Search for the cell housing the specified text and yield its [X, Y] center coordinate. 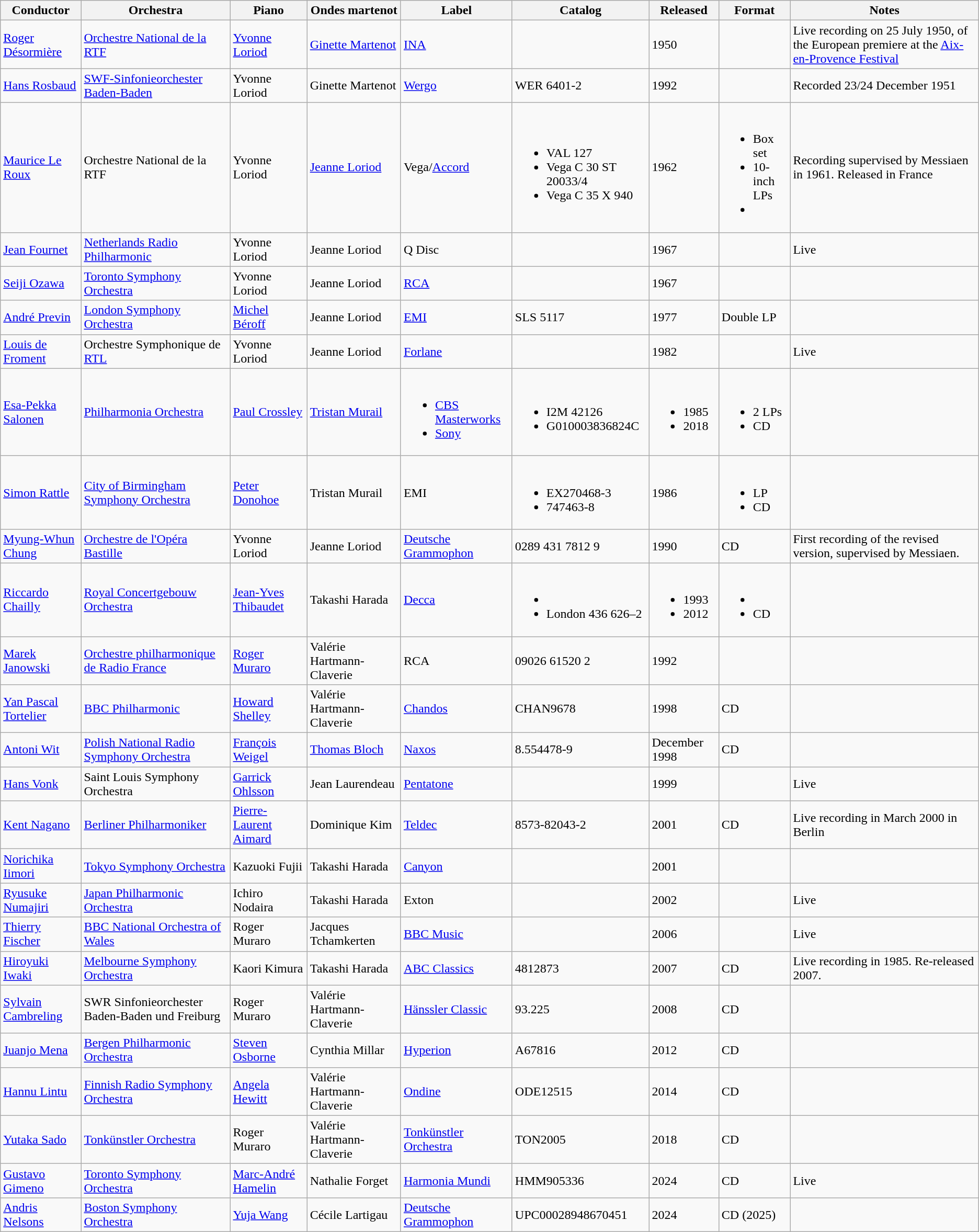
Naxos [456, 750]
HMM905336 [580, 1180]
Tokyo Symphony Orchestra [156, 866]
TON2005 [580, 1139]
2014 [684, 1091]
ODE12515 [580, 1091]
SWR Sinfonieorchester Baden-Baden und Freiburg [156, 1009]
Royal Concertgebouw Orchestra [156, 600]
Garrick Ohlsson [269, 784]
Wergo [456, 86]
Jean Fournet [41, 249]
Double LP [754, 317]
93.225 [580, 1009]
Cécile Lartigau [354, 1215]
Bergen Philharmonic Orchestra [156, 1050]
BBC National Orchestra of Wales [156, 934]
A67816 [580, 1050]
UPC00028948670451 [580, 1215]
Myung-Whun Chung [41, 546]
2018 [684, 1139]
2002 [684, 900]
INA [456, 44]
ABC Classics [456, 968]
1990 [684, 546]
Pierre-Laurent Aimard [269, 825]
Berliner Philharmoniker [156, 825]
09026 61520 2 [580, 660]
Peter Donohoe [269, 492]
Label [456, 10]
CHAN9678 [580, 709]
Sylvain Cambreling [41, 1009]
Box set10-inch LPs [754, 167]
2006 [684, 934]
Pentatone [456, 784]
December 1998 [684, 750]
Yan Pascal Tortelier [41, 709]
19852018 [684, 412]
Nathalie Forget [354, 1180]
Thomas Bloch [354, 750]
8573-82043-2 [580, 825]
François Weigel [269, 750]
Format [754, 10]
CBS MasterworksSony [456, 412]
Simon Rattle [41, 492]
London Symphony Orchestra [156, 317]
Ondine [456, 1091]
LPCD [754, 492]
Jacques Tchamkerten [354, 934]
Recording supervised by Messiaen in 1961. Released in France [884, 167]
Harmonia Mundi [456, 1180]
Exton [456, 900]
Jean Laurendeau [354, 784]
Philharmonia Orchestra [156, 412]
Orchestre Symphonique de RTL [156, 352]
Riccardo Chailly [41, 600]
Seiji Ozawa [41, 284]
Howard Shelley [269, 709]
1977 [684, 317]
Live recording on 25 July 1950, of the European premiere at the Aix-en-Provence Festival [884, 44]
Q Disc [456, 249]
Japan Philharmonic Orchestra [156, 900]
Norichika Iimori [41, 866]
Antoni Wit [41, 750]
19932012 [684, 600]
Ondes martenot [354, 10]
BBC Philharmonic [156, 709]
SWF-Sinfonieorchester Baden-Baden [156, 86]
1986 [684, 492]
Hyperion [456, 1050]
1950 [684, 44]
8.554478-9 [580, 750]
WER 6401-2 [580, 86]
Louis de Froment [41, 352]
Roger Désormière [41, 44]
Polish National Radio Symphony Orchestra [156, 750]
Hans Vonk [41, 784]
Paul Crossley [269, 412]
I2M 42126G010003836824C [580, 412]
Finnish Radio Symphony Orchestra [156, 1091]
BBC Music [456, 934]
Vega/Accord [456, 167]
Jean-Yves Thibaudet [269, 600]
2008 [684, 1009]
1998 [684, 709]
2012 [684, 1050]
Conductor [41, 10]
Netherlands Radio Philharmonic [156, 249]
4812873 [580, 968]
Hannu Lintu [41, 1091]
Yuja Wang [269, 1215]
Michel Béroff [269, 317]
Maurice Le Roux [41, 167]
Live recording in 1985. Re-released 2007. [884, 968]
Piano [269, 10]
City of Birmingham Symphony Orchestra [156, 492]
0289 431 7812 9 [580, 546]
Canyon [456, 866]
Yutaka Sado [41, 1139]
Cynthia Millar [354, 1050]
Kazuoki Fujii [269, 866]
SLS 5117 [580, 317]
Steven Osborne [269, 1050]
Hiroyuki Iwaki [41, 968]
Andris Nelsons [41, 1215]
Boston Symphony Orchestra [156, 1215]
Dominique Kim [354, 825]
Teldec [456, 825]
Catalog [580, 10]
Thierry Fischer [41, 934]
1999 [684, 784]
2007 [684, 968]
Decca [456, 600]
2 LPsCD [754, 412]
Juanjo Mena [41, 1050]
Gustavo Gimeno [41, 1180]
Notes [884, 10]
EX270468-3747463-8 [580, 492]
Forlane [456, 352]
First recording of the revised version, supervised by Messiaen. [884, 546]
Orchestra [156, 10]
Marc-André Hamelin [269, 1180]
Hans Rosbaud [41, 86]
Chandos [456, 709]
Released [684, 10]
Ichiro Nodaira [269, 900]
Angela Hewitt [269, 1091]
André Previn [41, 317]
Orchestre de l'Opéra Bastille [156, 546]
Melbourne Symphony Orchestra [156, 968]
Saint Louis Symphony Orchestra [156, 784]
1982 [684, 352]
Kaori Kimura [269, 968]
Recorded 23/24 December 1951 [884, 86]
Ryusuke Numajiri [41, 900]
Marek Janowski [41, 660]
Esa-Pekka Salonen [41, 412]
Hänssler Classic [456, 1009]
London 436 626–2 [580, 600]
1962 [684, 167]
Orchestre philharmonique de Radio France [156, 660]
Kent Nagano [41, 825]
Live recording in March 2000 in Berlin [884, 825]
VAL 127Vega C 30 ST 20033/4Vega C 35 X 940 [580, 167]
CD (2025) [754, 1215]
